Detect which cell encompasses the target text, then output its [X, Y] center coordinate. 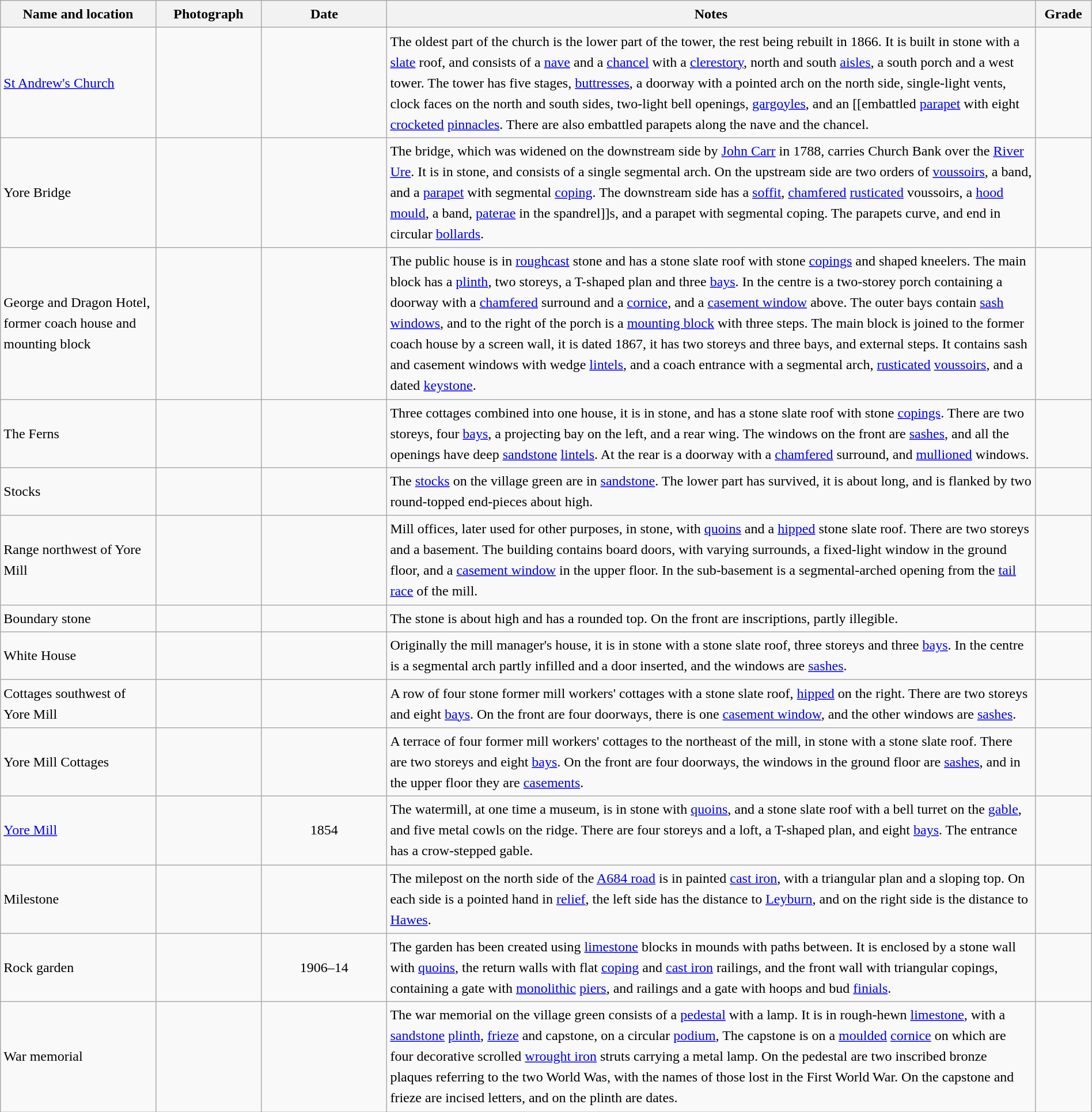
Boundary stone [78, 618]
Cottages southwest of Yore Mill [78, 704]
War memorial [78, 1057]
Name and location [78, 14]
Photograph [208, 14]
1854 [324, 830]
Yore Mill [78, 830]
Notes [711, 14]
George and Dragon Hotel, former coach house and mounting block [78, 324]
Rock garden [78, 967]
Range northwest of Yore Mill [78, 560]
The Ferns [78, 433]
Stocks [78, 492]
St Andrew's Church [78, 83]
The stone is about high and has a rounded top. On the front are inscriptions, partly illegible. [711, 618]
White House [78, 655]
Milestone [78, 900]
Yore Bridge [78, 192]
Grade [1063, 14]
1906–14 [324, 967]
Date [324, 14]
Yore Mill Cottages [78, 761]
